For the text-containing cell, return its midpoint in [X, Y] coordinate format. 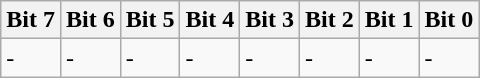
Bit 4 [210, 20]
Bit 3 [270, 20]
Bit 6 [90, 20]
Bit 7 [31, 20]
Bit 0 [449, 20]
Bit 1 [389, 20]
Bit 5 [150, 20]
Bit 2 [329, 20]
